Find where the given text appears and provide that cell's center as [x, y] coordinate. 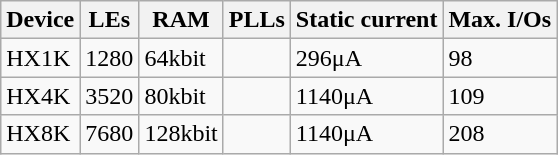
Max. I/Os [500, 20]
RAM [181, 20]
LEs [110, 20]
Device [40, 20]
HX4K [40, 96]
80kbit [181, 96]
7680 [110, 134]
3520 [110, 96]
208 [500, 134]
PLLs [256, 20]
1280 [110, 58]
HX8K [40, 134]
64kbit [181, 58]
98 [500, 58]
128kbit [181, 134]
109 [500, 96]
296μA [366, 58]
HX1K [40, 58]
Static current [366, 20]
